Capture the cell that displays the provided text and extract its [x, y] central coordinate. 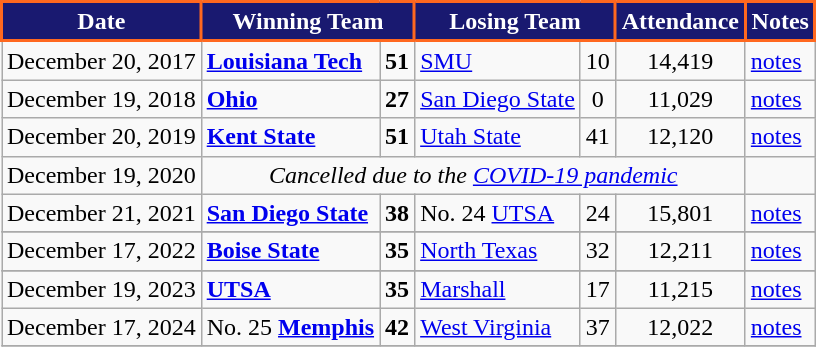
Attendance [680, 22]
Cancelled due to the COVID-19 pandemic [473, 175]
No. 24 UTSA [498, 213]
37 [598, 327]
Utah State [498, 137]
Boise State [290, 251]
December 19, 2020 [102, 175]
December 21, 2021 [102, 213]
38 [398, 213]
Kent State [290, 137]
Date [102, 22]
North Texas [498, 251]
12,211 [680, 251]
Winning Team [308, 22]
Marshall [498, 289]
Losing Team [516, 22]
24 [598, 213]
0 [598, 99]
11,215 [680, 289]
12,022 [680, 327]
December 17, 2022 [102, 251]
December 20, 2017 [102, 60]
UTSA [290, 289]
No. 25 Memphis [290, 327]
Ohio [290, 99]
32 [598, 251]
December 17, 2024 [102, 327]
27 [398, 99]
Louisiana Tech [290, 60]
SMU [498, 60]
17 [598, 289]
14,419 [680, 60]
December 19, 2023 [102, 289]
15,801 [680, 213]
West Virginia [498, 327]
10 [598, 60]
11,029 [680, 99]
41 [598, 137]
December 20, 2019 [102, 137]
12,120 [680, 137]
December 19, 2018 [102, 99]
42 [398, 327]
Notes [780, 22]
